Scan for the cell matching the given text and deliver its (x, y) coordinate at center. 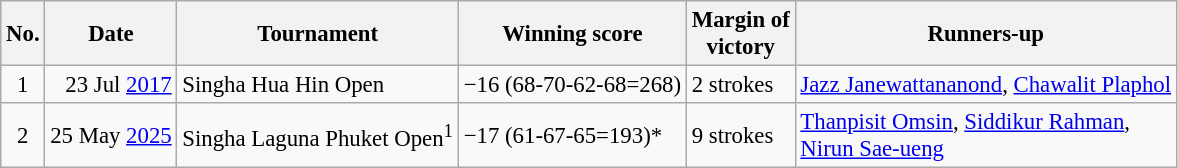
1 (23, 85)
Date (111, 34)
9 strokes (740, 136)
2 (23, 136)
23 Jul 2017 (111, 85)
Thanpisit Omsin, Siddikur Rahman, Nirun Sae-ueng (986, 136)
Runners-up (986, 34)
Singha Laguna Phuket Open1 (318, 136)
−16 (68-70-62-68=268) (572, 85)
2 strokes (740, 85)
−17 (61-67-65=193)* (572, 136)
Tournament (318, 34)
No. (23, 34)
Winning score (572, 34)
Singha Hua Hin Open (318, 85)
25 May 2025 (111, 136)
Jazz Janewattananond, Chawalit Plaphol (986, 85)
Margin ofvictory (740, 34)
